Determine the (x, y) coordinate at the center of the cell enclosing the given text.  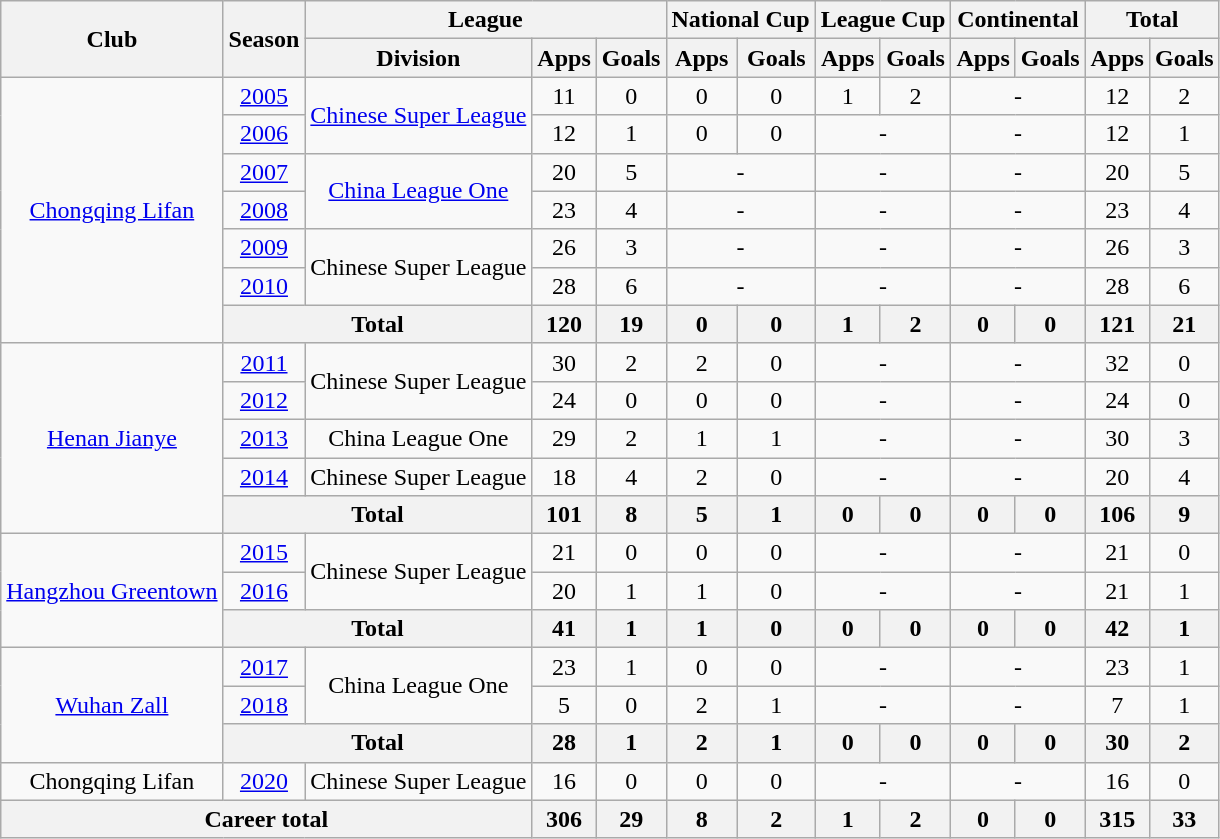
120 (564, 324)
19 (631, 324)
7 (1117, 705)
2020 (264, 781)
Continental (1018, 20)
11 (564, 96)
106 (1117, 515)
2015 (264, 553)
2009 (264, 248)
315 (1117, 819)
2013 (264, 438)
Club (112, 39)
Career total (266, 819)
33 (1184, 819)
National Cup (740, 20)
42 (1117, 629)
Season (264, 39)
101 (564, 515)
League Cup (883, 20)
2018 (264, 705)
306 (564, 819)
2008 (264, 210)
121 (1117, 324)
Wuhan Zall (112, 705)
18 (564, 477)
41 (564, 629)
Henan Jianye (112, 438)
2011 (264, 362)
2016 (264, 591)
League (486, 20)
9 (1184, 515)
2017 (264, 667)
Hangzhou Greentown (112, 591)
2012 (264, 400)
2006 (264, 134)
2014 (264, 477)
2010 (264, 286)
2007 (264, 172)
32 (1117, 362)
Division (418, 58)
2005 (264, 96)
